Search for the cell housing the specified text and yield its (X, Y) center coordinate. 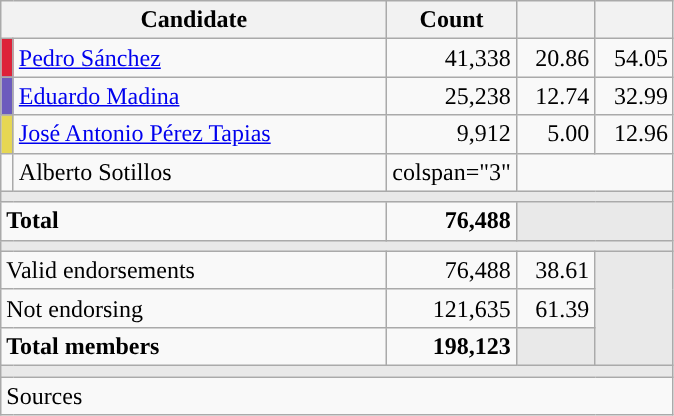
Pedro Sánchez (200, 58)
Candidate (194, 20)
61.39 (556, 308)
Valid endorsements (194, 270)
Total (194, 221)
Not endorsing (194, 308)
Sources (338, 395)
121,635 (452, 308)
12.96 (634, 134)
colspan="3" (452, 172)
38.61 (556, 270)
41,338 (452, 58)
Alberto Sotillos (200, 172)
54.05 (634, 58)
9,912 (452, 134)
5.00 (556, 134)
12.74 (556, 96)
José Antonio Pérez Tapias (200, 134)
198,123 (452, 346)
Total members (194, 346)
Eduardo Madina (200, 96)
25,238 (452, 96)
32.99 (634, 96)
Count (452, 20)
20.86 (556, 58)
